Determine the [x, y] coordinate at the center of the cell enclosing the given text.  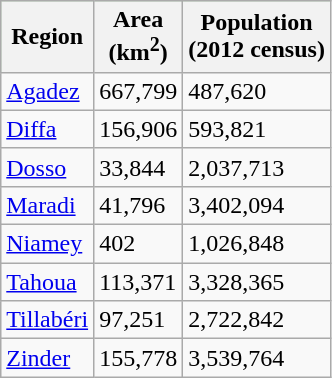
Niamey [48, 244]
3,539,764 [257, 358]
Population (2012 census) [257, 37]
3,328,365 [257, 282]
Dosso [48, 167]
2,037,713 [257, 167]
33,844 [138, 167]
Tillabéri [48, 320]
97,251 [138, 320]
Diffa [48, 129]
1,026,848 [257, 244]
156,906 [138, 129]
667,799 [138, 91]
Area (km2) [138, 37]
2,722,842 [257, 320]
Zinder [48, 358]
3,402,094 [257, 205]
Region [48, 37]
593,821 [257, 129]
Agadez [48, 91]
Maradi [48, 205]
113,371 [138, 282]
402 [138, 244]
Tahoua [48, 282]
487,620 [257, 91]
155,778 [138, 358]
41,796 [138, 205]
